For the text-containing cell, return its midpoint in (x, y) coordinate format. 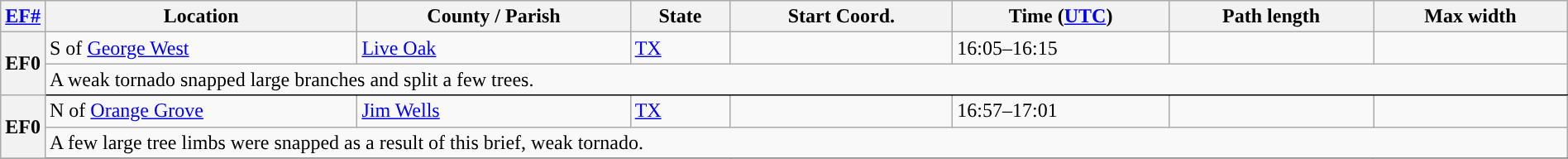
A weak tornado snapped large branches and split a few trees. (806, 79)
Live Oak (494, 48)
State (680, 17)
EF# (23, 17)
Max width (1470, 17)
Start Coord. (842, 17)
Jim Wells (494, 111)
Time (UTC) (1061, 17)
County / Parish (494, 17)
Path length (1270, 17)
N of Orange Grove (200, 111)
16:05–16:15 (1061, 48)
S of George West (200, 48)
16:57–17:01 (1061, 111)
Location (200, 17)
A few large tree limbs were snapped as a result of this brief, weak tornado. (806, 142)
